From the cell containing the given text, extract its center point as (x, y) coordinate. 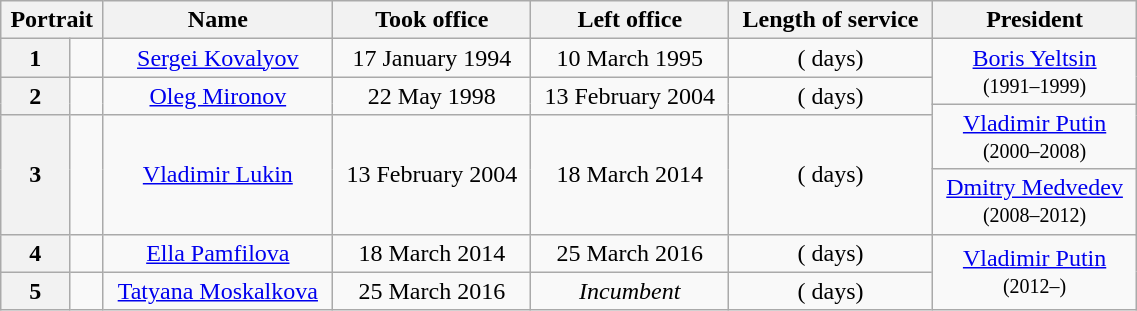
1 (36, 58)
Boris Yeltsin(1991–1999) (1034, 72)
22 May 1998 (432, 96)
Vladimir Putin(2012–) (1034, 272)
Tatyana Moskalkova (218, 291)
Ella Pamfilova (218, 253)
5 (36, 291)
Length of service (831, 20)
2 (36, 96)
3 (36, 174)
Left office (630, 20)
President (1034, 20)
17 January 1994 (432, 58)
Incumbent (630, 291)
4 (36, 253)
Dmitry Medvedev(2008–2012) (1034, 202)
Vladimir Lukin (218, 174)
Oleg Mironov (218, 96)
Vladimir Putin(2000–2008) (1034, 136)
Took office (432, 20)
Name (218, 20)
10 March 1995 (630, 58)
Sergei Kovalyov (218, 58)
Portrait (52, 20)
